Return [x, y] of the center of cell containing provided text 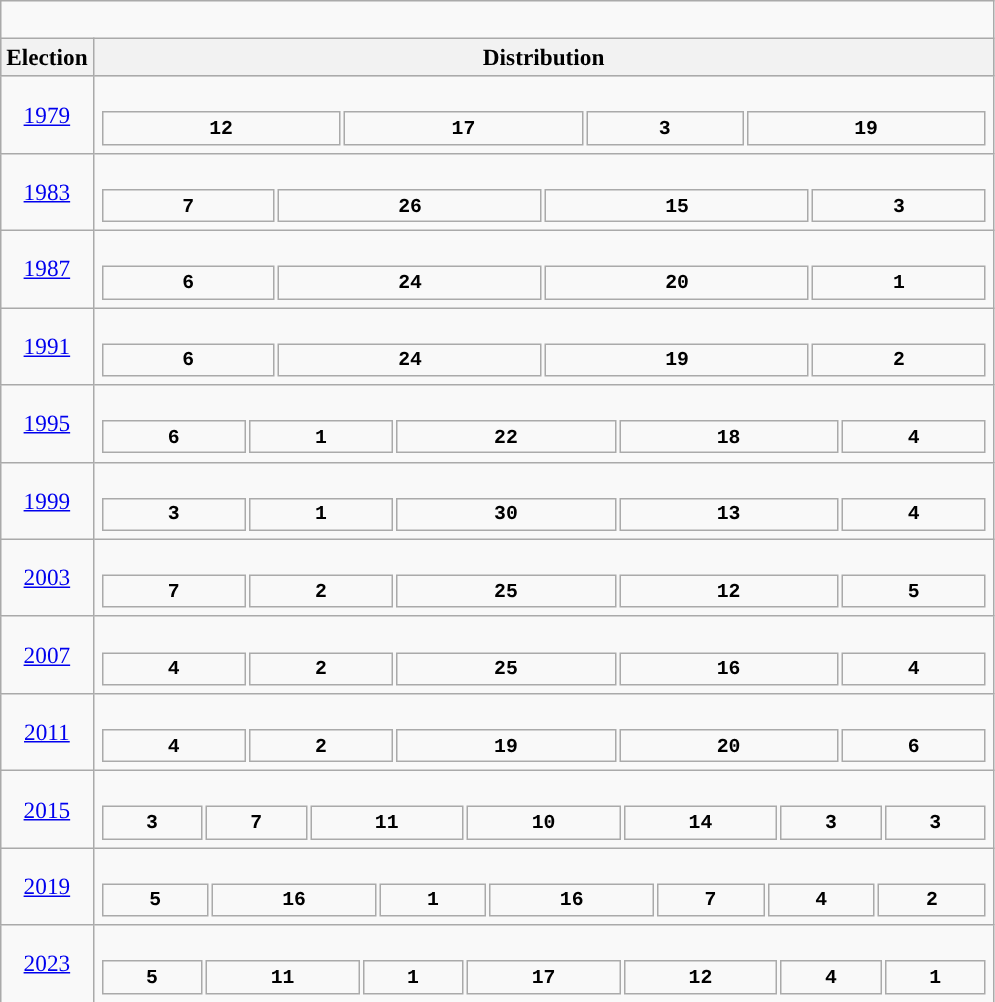
6 1 22 18 4 [544, 422]
3 7 11 10 14 3 3 [544, 808]
14 [701, 822]
2015 [47, 808]
4 2 19 20 6 [544, 732]
26 [410, 204]
2007 [47, 654]
2023 [47, 964]
22 [506, 436]
1987 [47, 268]
15 [677, 204]
1983 [47, 192]
3 1 30 13 4 [544, 500]
2003 [47, 578]
13 [729, 514]
10 [544, 822]
5 16 1 16 7 4 2 [544, 886]
5 11 1 17 12 4 1 [544, 964]
Distribution [544, 57]
1991 [47, 346]
12 17 3 19 [544, 114]
30 [506, 514]
6 24 20 1 [544, 268]
1995 [47, 422]
2019 [47, 886]
1999 [47, 500]
6 24 19 2 [544, 346]
18 [729, 436]
4 2 25 16 4 [544, 654]
2011 [47, 732]
7 2 25 12 5 [544, 578]
Election [47, 57]
1979 [47, 114]
7 26 15 3 [544, 192]
